Return (X, Y) of the center of cell containing provided text 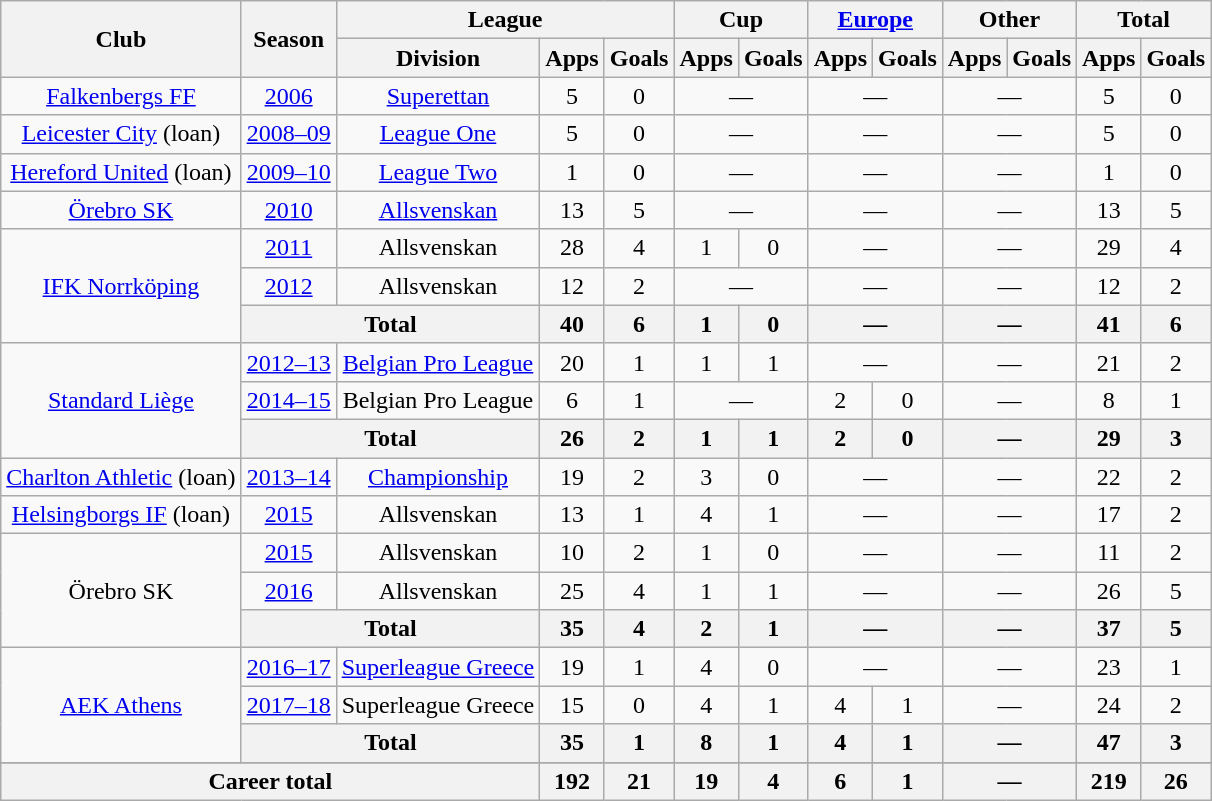
Career total (270, 781)
Charlton Athletic (loan) (121, 477)
2017–18 (288, 705)
20 (572, 362)
28 (572, 248)
Other (1009, 20)
219 (1109, 781)
AEK Athens (121, 705)
IFK Norrköping (121, 286)
2009–10 (288, 172)
Division (438, 58)
22 (1109, 477)
League (505, 20)
37 (1109, 629)
Championship (438, 477)
15 (572, 705)
Helsingborgs IF (loan) (121, 515)
2013–14 (288, 477)
2006 (288, 96)
24 (1109, 705)
2012–13 (288, 362)
2008–09 (288, 134)
25 (572, 591)
Hereford United (loan) (121, 172)
Europe (875, 20)
Leicester City (loan) (121, 134)
Standard Liège (121, 400)
47 (1109, 743)
17 (1109, 515)
League Two (438, 172)
2011 (288, 248)
Superettan (438, 96)
Cup (741, 20)
2016–17 (288, 667)
2014–15 (288, 400)
League One (438, 134)
2012 (288, 286)
Falkenbergs FF (121, 96)
40 (572, 324)
Club (121, 39)
192 (572, 781)
Season (288, 39)
11 (1109, 553)
10 (572, 553)
41 (1109, 324)
2016 (288, 591)
2010 (288, 210)
23 (1109, 667)
